Capture the cell that displays the provided text and extract its [X, Y] central coordinate. 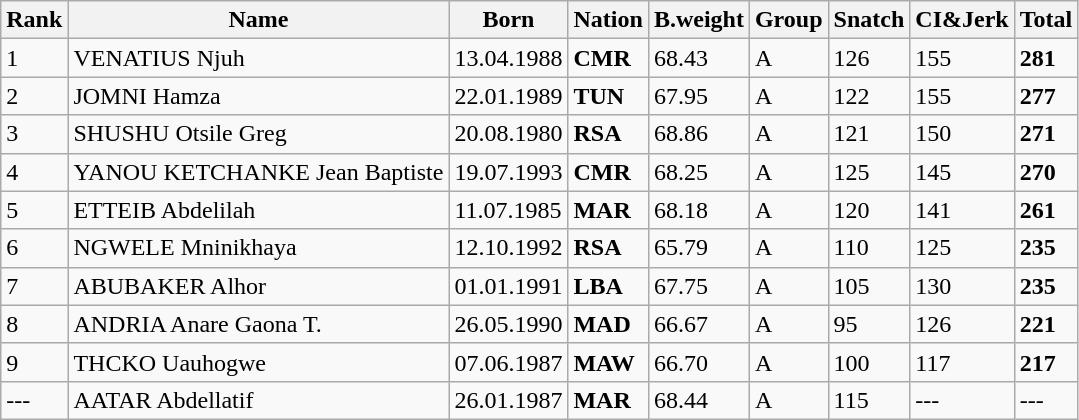
ABUBAKER Alhor [258, 286]
SHUSHU Otsile Greg [258, 134]
Group [788, 20]
Total [1046, 20]
22.01.1989 [508, 96]
115 [869, 400]
68.44 [698, 400]
3 [34, 134]
JOMNI Hamza [258, 96]
141 [962, 210]
68.43 [698, 58]
26.05.1990 [508, 324]
67.75 [698, 286]
13.04.1988 [508, 58]
67.95 [698, 96]
AATAR Abdellatif [258, 400]
B.weight [698, 20]
122 [869, 96]
68.25 [698, 172]
CI&Jerk [962, 20]
150 [962, 134]
105 [869, 286]
LBA [608, 286]
7 [34, 286]
110 [869, 248]
6 [34, 248]
2 [34, 96]
TUN [608, 96]
12.10.1992 [508, 248]
271 [1046, 134]
ETTEIB Abdelilah [258, 210]
Nation [608, 20]
270 [1046, 172]
281 [1046, 58]
100 [869, 362]
130 [962, 286]
26.01.1987 [508, 400]
NGWELE Mninikhaya [258, 248]
217 [1046, 362]
VENATIUS Njuh [258, 58]
20.08.1980 [508, 134]
11.07.1985 [508, 210]
66.70 [698, 362]
01.01.1991 [508, 286]
121 [869, 134]
9 [34, 362]
MAD [608, 324]
Snatch [869, 20]
277 [1046, 96]
YANOU KETCHANKE Jean Baptiste [258, 172]
MAW [608, 362]
19.07.1993 [508, 172]
Rank [34, 20]
65.79 [698, 248]
95 [869, 324]
ANDRIA Anare Gaona T. [258, 324]
120 [869, 210]
Name [258, 20]
Born [508, 20]
8 [34, 324]
117 [962, 362]
1 [34, 58]
66.67 [698, 324]
145 [962, 172]
68.18 [698, 210]
221 [1046, 324]
68.86 [698, 134]
5 [34, 210]
THCKO Uauhogwe [258, 362]
261 [1046, 210]
07.06.1987 [508, 362]
4 [34, 172]
